Search for the cell housing the specified text and yield its [x, y] center coordinate. 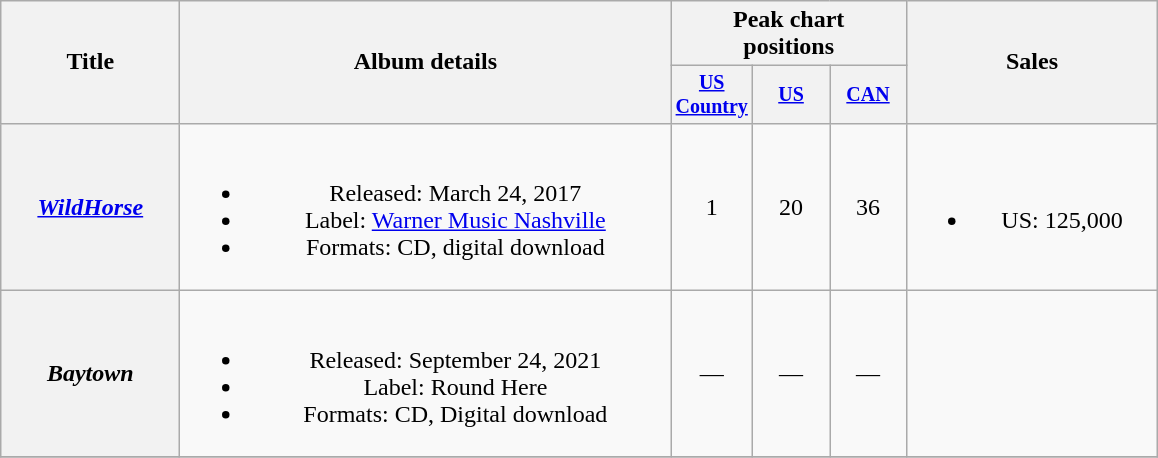
Title [90, 62]
US [792, 94]
Baytown [90, 374]
Album details [426, 62]
CAN [868, 94]
Peak chartpositions [789, 34]
US: 125,000 [1032, 206]
1 [712, 206]
WildHorse [90, 206]
Released: March 24, 2017Label: Warner Music NashvilleFormats: CD, digital download [426, 206]
US Country [712, 94]
Sales [1032, 62]
20 [792, 206]
36 [868, 206]
Released: September 24, 2021Label: Round HereFormats: CD, Digital download [426, 374]
